Identify which cell holds the provided text, then report its (X, Y) central coordinate. 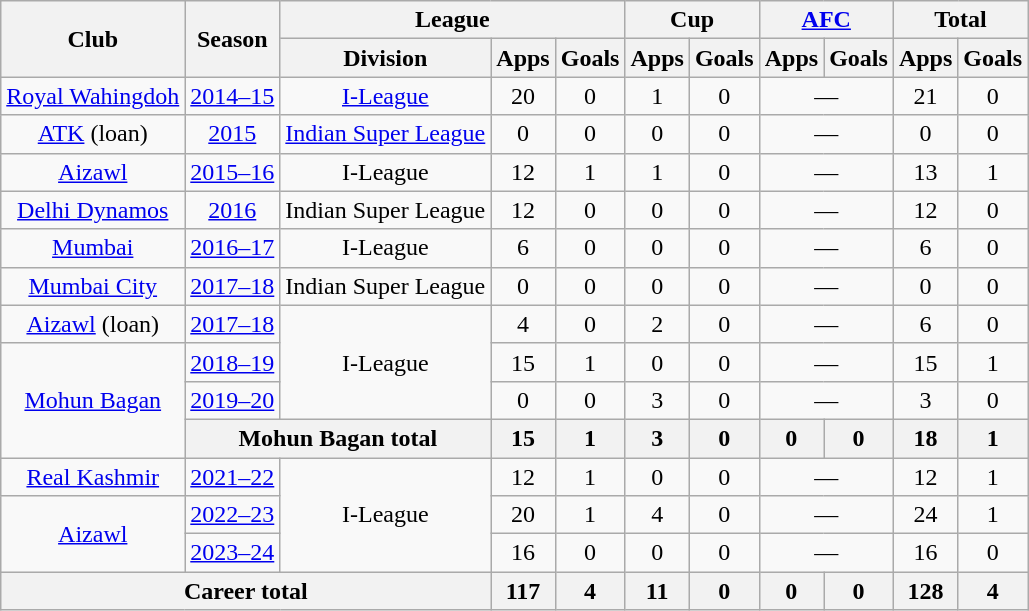
128 (925, 591)
Cup (692, 20)
Total (960, 20)
117 (523, 591)
18 (925, 438)
2 (657, 324)
2019–20 (232, 400)
Real Kashmir (93, 477)
Mumbai (93, 248)
2022–23 (232, 515)
Career total (246, 591)
24 (925, 515)
Mohun Bagan (93, 400)
2015 (232, 134)
11 (657, 591)
AFC (826, 20)
Aizawl (loan) (93, 324)
Mohun Bagan total (338, 438)
2018–19 (232, 362)
2023–24 (232, 553)
Season (232, 39)
ATK (loan) (93, 134)
Delhi Dynamos (93, 210)
Royal Wahingdoh (93, 96)
Club (93, 39)
League (452, 20)
Mumbai City (93, 286)
2015–16 (232, 172)
2016–17 (232, 248)
2021–22 (232, 477)
2014–15 (232, 96)
21 (925, 96)
13 (925, 172)
Division (386, 58)
2016 (232, 210)
